Extract the (x, y) coordinate from the center of the cell holding the provided text.  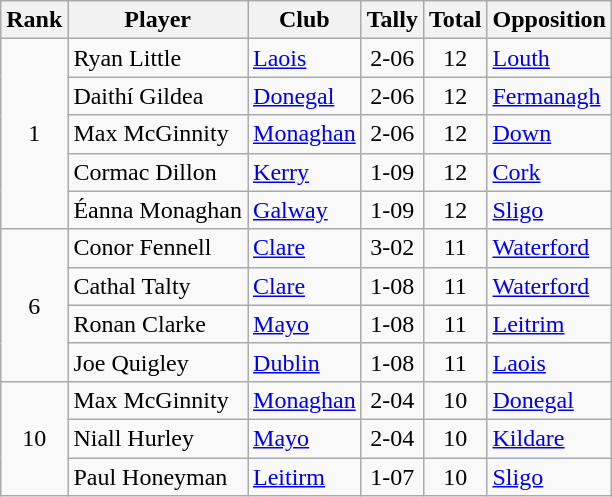
Leitirm (305, 477)
Conor Fennell (158, 248)
Kildare (549, 438)
1-07 (392, 477)
Éanna Monaghan (158, 210)
1 (34, 134)
Tally (392, 20)
Ryan Little (158, 58)
Opposition (549, 20)
Joe Quigley (158, 362)
Daithí Gildea (158, 96)
Total (455, 20)
6 (34, 305)
Paul Honeyman (158, 477)
Cathal Talty (158, 286)
Player (158, 20)
Galway (305, 210)
Cork (549, 172)
Rank (34, 20)
Leitrim (549, 324)
Dublin (305, 362)
Ronan Clarke (158, 324)
Kerry (305, 172)
Down (549, 134)
Cormac Dillon (158, 172)
Fermanagh (549, 96)
Club (305, 20)
Louth (549, 58)
Niall Hurley (158, 438)
3-02 (392, 248)
